Provide the [X, Y] coordinate of the cell's center where the given text is located.  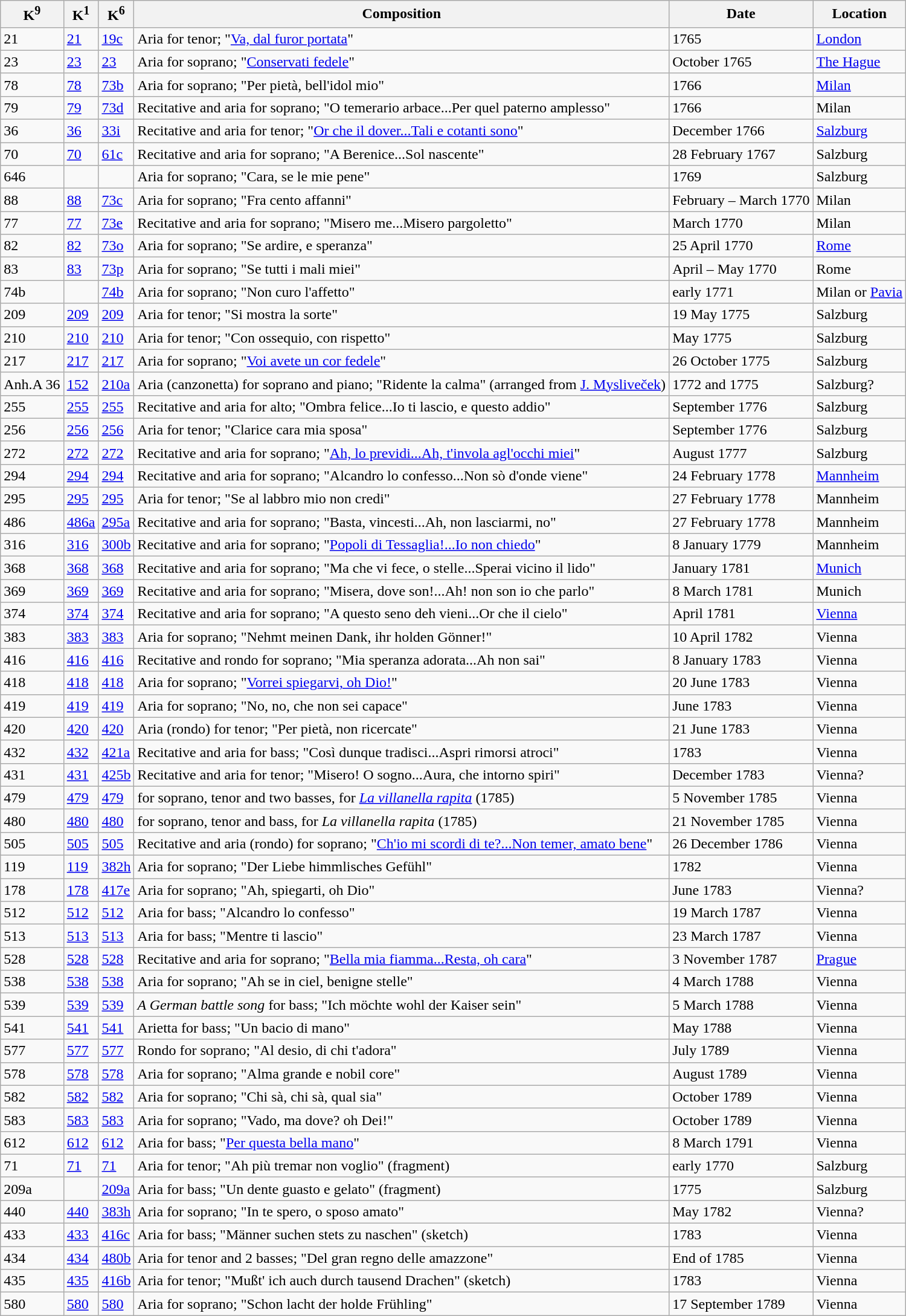
19c [116, 39]
Recitative and aria for soprano; "Popoli di Tessaglia!...Io non chiedo" [402, 545]
early 1770 [741, 1166]
Date [741, 15]
3 November 1787 [741, 959]
73e [116, 223]
May 1782 [741, 1211]
Recitative and aria for soprano; "A questo seno deh vieni...Or che il cielo" [402, 614]
73b [116, 85]
1772 and 1775 [741, 384]
24 February 1778 [741, 476]
Aria for soprano; "Vorrei spiegarvi, oh Dio!" [402, 683]
February – March 1770 [741, 200]
January 1781 [741, 568]
End of 1785 [741, 1258]
382h [116, 867]
33i [116, 131]
Recitative and aria for soprano; "Misera, dove son!...Ah! non son io che parlo" [402, 591]
K1 [81, 15]
Aria for soprano; "Ah se in ciel, benigne stelle" [402, 982]
Aria (rondo) for tenor; "Per pietà, non ricercate" [402, 729]
May 1775 [741, 338]
Composition [402, 15]
23 March 1787 [741, 936]
Recitative and aria for bass; "Così dunque tradisci...Aspri rimorsi atroci" [402, 752]
Aria for bass; "Per questa bella mano" [402, 1143]
5 November 1785 [741, 798]
21 November 1785 [741, 821]
486a [81, 522]
646 [32, 177]
May 1788 [741, 1028]
Aria for tenor; "Clarice cara mia sposa" [402, 430]
London [859, 39]
Aria for soprano; "Vado, ma dove? oh Dei!" [402, 1120]
1769 [741, 177]
8 January 1783 [741, 660]
Aria for soprano; "Cara, se le mie pene" [402, 177]
Recitative and aria for soprano; "Misero me...Misero pargoletto" [402, 223]
Aria for tenor; "Con ossequio, con rispetto" [402, 338]
19 March 1787 [741, 913]
25 April 1770 [741, 246]
Aria for bass; "Männer suchen stets zu naschen" (sketch) [402, 1235]
April – May 1770 [741, 269]
Milan or Pavia [859, 292]
Anh.A 36 [32, 384]
Aria for tenor; "Se al labbro mio non credi" [402, 499]
1775 [741, 1189]
Recitative and aria for soprano; "Basta, vincesti...Ah, non lasciarmi, no" [402, 522]
early 1771 [741, 292]
Aria for soprano; "Nehmt meinen Dank, ihr holden Gönner!" [402, 637]
April 1781 [741, 614]
416b [116, 1281]
Location [859, 15]
10 April 1782 [741, 637]
Aria for soprano; "Voi avete un cor fedele" [402, 361]
8 March 1781 [741, 591]
Aria for bass; "Alcandro lo confesso" [402, 913]
Aria for bass; "Un dente guasto e gelato" (fragment) [402, 1189]
73d [116, 108]
73o [116, 246]
Recitative and aria for soprano; "Bella mia fiamma...Resta, oh cara" [402, 959]
Aria for tenor; "Va, dal furor portata" [402, 39]
Recitative and aria for soprano; "Ma che vi fece, o stelle...Sperai vicino il lido" [402, 568]
Aria for bass; "Mentre ti lascio" [402, 936]
61c [116, 154]
Aria for tenor; "Si mostra la sorte" [402, 315]
for soprano, tenor and two basses, for La villanella rapita (1785) [402, 798]
Aria for tenor; "Ah più tremar non voglio" (fragment) [402, 1166]
5 March 1788 [741, 1005]
1765 [741, 39]
Aria for soprano; "Schon lacht der holde Frühling" [402, 1304]
Recitative and aria for soprano; "A Berenice...Sol nascente" [402, 154]
1782 [741, 867]
Arietta for bass; "Un bacio di mano" [402, 1028]
Aria (canzonetta) for soprano and piano; "Ridente la calma" (arranged from J. Mysliveček) [402, 384]
Recitative and rondo for soprano; "Mia speranza adorata...Ah non sai" [402, 660]
383h [116, 1211]
K9 [32, 15]
Aria for soprano; "Conservati fedele" [402, 62]
Aria for soprano; "Se tutti i mali miei" [402, 269]
421a [116, 752]
July 1789 [741, 1051]
Recitative and aria for tenor; "Misero! O sogno...Aura, che intorno spiri" [402, 775]
Aria for soprano; "In te spero, o sposo amato" [402, 1211]
Aria for soprano; "Alma grande e nobil core" [402, 1074]
486 [32, 522]
152 [81, 384]
March 1770 [741, 223]
21 June 1783 [741, 729]
417e [116, 890]
17 September 1789 [741, 1304]
Recitative and aria for alto; "Ombra felice...Io ti lascio, e questo addio" [402, 407]
Recitative and aria (rondo) for soprano; "Ch'io mi scordi di te?...Non temer, amato bene" [402, 843]
Recitative and aria for soprano; "Ah, lo previdi...Ah, t'invola agl'occhi miei" [402, 453]
28 February 1767 [741, 154]
Recitative and aria for soprano; "Alcandro lo confesso...Non sò d'onde viene" [402, 476]
Salzburg? [859, 384]
300b [116, 545]
19 May 1775 [741, 315]
Aria for tenor and 2 basses; "Del gran regno delle amazzone" [402, 1258]
416c [116, 1235]
Aria for tenor; "Mußt' ich auch durch tausend Drachen" (sketch) [402, 1281]
26 December 1786 [741, 843]
20 June 1783 [741, 683]
73p [116, 269]
A German battle song for bass; "Ich möchte wohl der Kaiser sein" [402, 1005]
K6 [116, 15]
4 March 1788 [741, 982]
26 October 1775 [741, 361]
425b [116, 775]
Recitative and aria for tenor; "Or che il dover...Tali e cotanti sono" [402, 131]
Aria for soprano; "Ah, spiegarti, oh Dio" [402, 890]
Recitative and aria for soprano; "O temerario arbace...Per quel paterno amplesso" [402, 108]
Aria for soprano; "Non curo l'affetto" [402, 292]
210a [116, 384]
Aria for soprano; "No, no, che non sei capace" [402, 706]
8 January 1779 [741, 545]
Rondo for soprano; "Al desio, di chi t'adora" [402, 1051]
for soprano, tenor and bass, for La villanella rapita (1785) [402, 821]
The Hague [859, 62]
73c [116, 200]
December 1766 [741, 131]
Aria for soprano; "Fra cento affanni" [402, 200]
Aria for soprano; "Per pietà, bell'idol mio" [402, 85]
295a [116, 522]
August 1777 [741, 453]
August 1789 [741, 1074]
December 1783 [741, 775]
October 1765 [741, 62]
Aria for soprano; "Se ardire, e speranza" [402, 246]
480b [116, 1258]
Aria for soprano; "Chi sà, chi sà, qual sia" [402, 1097]
Prague [859, 959]
8 March 1791 [741, 1143]
Aria for soprano; "Der Liebe himmlisches Gefühl" [402, 867]
